For the text-containing cell, return its midpoint in (X, Y) coordinate format. 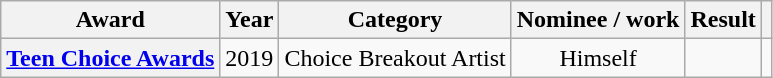
Teen Choice Awards (110, 58)
Year (250, 20)
Result (723, 20)
Choice Breakout Artist (395, 58)
Himself (598, 58)
Award (110, 20)
2019 (250, 58)
Category (395, 20)
Nominee / work (598, 20)
